Search for the cell housing the specified text and yield its [x, y] center coordinate. 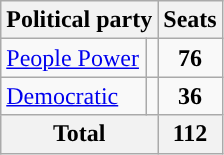
Democratic [74, 96]
People Power [74, 58]
76 [190, 58]
Seats [190, 20]
36 [190, 96]
Total [80, 134]
112 [190, 134]
Political party [80, 20]
